From the cell containing the given text, extract its center point as (x, y) coordinate. 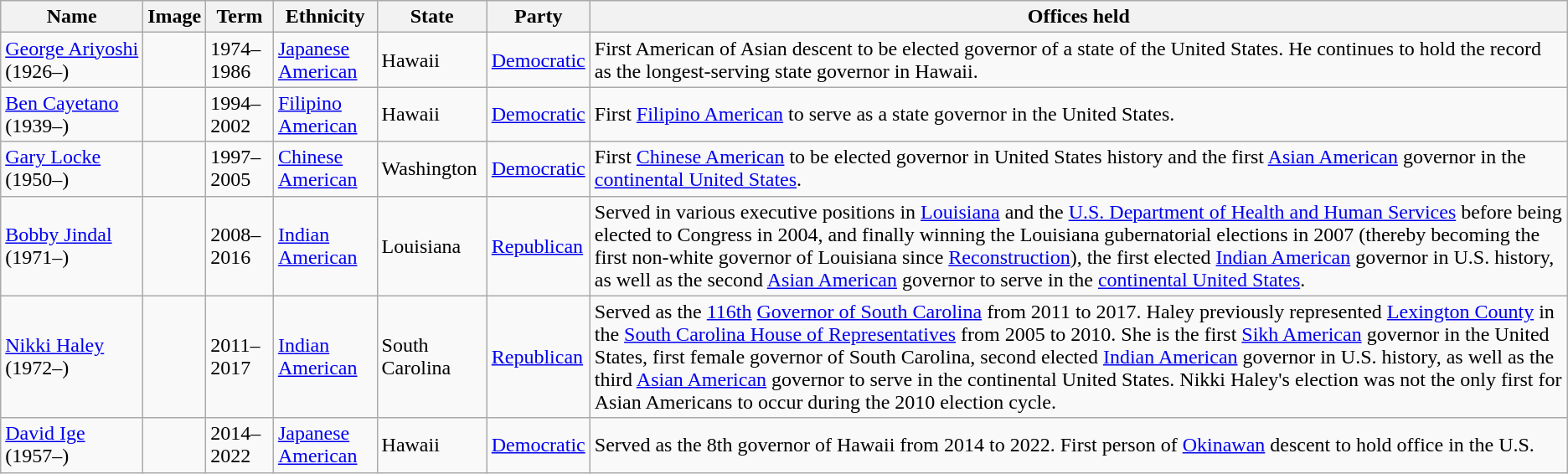
Term (240, 17)
Chinese American (325, 169)
2008–2016 (240, 246)
Party (538, 17)
First Chinese American to be elected governor in United States history and the first Asian American governor in the continental United States. (1079, 169)
State (432, 17)
1997–2005 (240, 169)
1974–1986 (240, 60)
Name (72, 17)
Washington (432, 169)
Offices held (1079, 17)
Served as the 8th governor of Hawaii from 2014 to 2022. First person of Okinawan descent to hold office in the U.S. (1079, 446)
David Ige(1957–) (72, 446)
Louisiana (432, 246)
2011–2017 (240, 357)
South Carolina (432, 357)
Gary Locke(1950–) (72, 169)
Bobby Jindal(1971–) (72, 246)
Ben Cayetano(1939–) (72, 114)
1994–2002 (240, 114)
George Ariyoshi(1926–) (72, 60)
Ethnicity (325, 17)
Nikki Haley(1972–) (72, 357)
First Filipino American to serve as a state governor in the United States. (1079, 114)
Filipino American (325, 114)
Image (174, 17)
2014–2022 (240, 446)
